Locate the cell with the specified text and output its (X, Y) center coordinate. 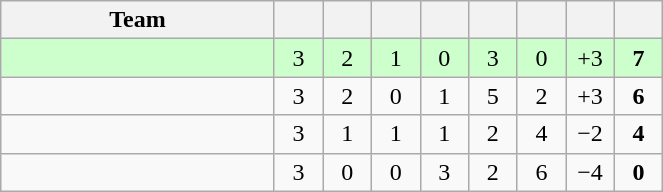
−2 (590, 134)
7 (638, 58)
5 (494, 96)
Team (138, 20)
−4 (590, 172)
